Detect which cell encompasses the target text, then output its [X, Y] center coordinate. 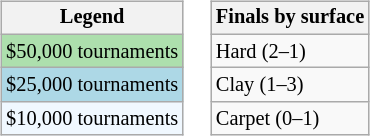
$50,000 tournaments [92, 51]
$25,000 tournaments [92, 85]
Hard (2–1) [290, 51]
Clay (1–3) [290, 85]
Carpet (0–1) [290, 119]
Finals by surface [290, 18]
$10,000 tournaments [92, 119]
Legend [92, 18]
